Determine the [x, y] coordinate at the center of the cell enclosing the given text.  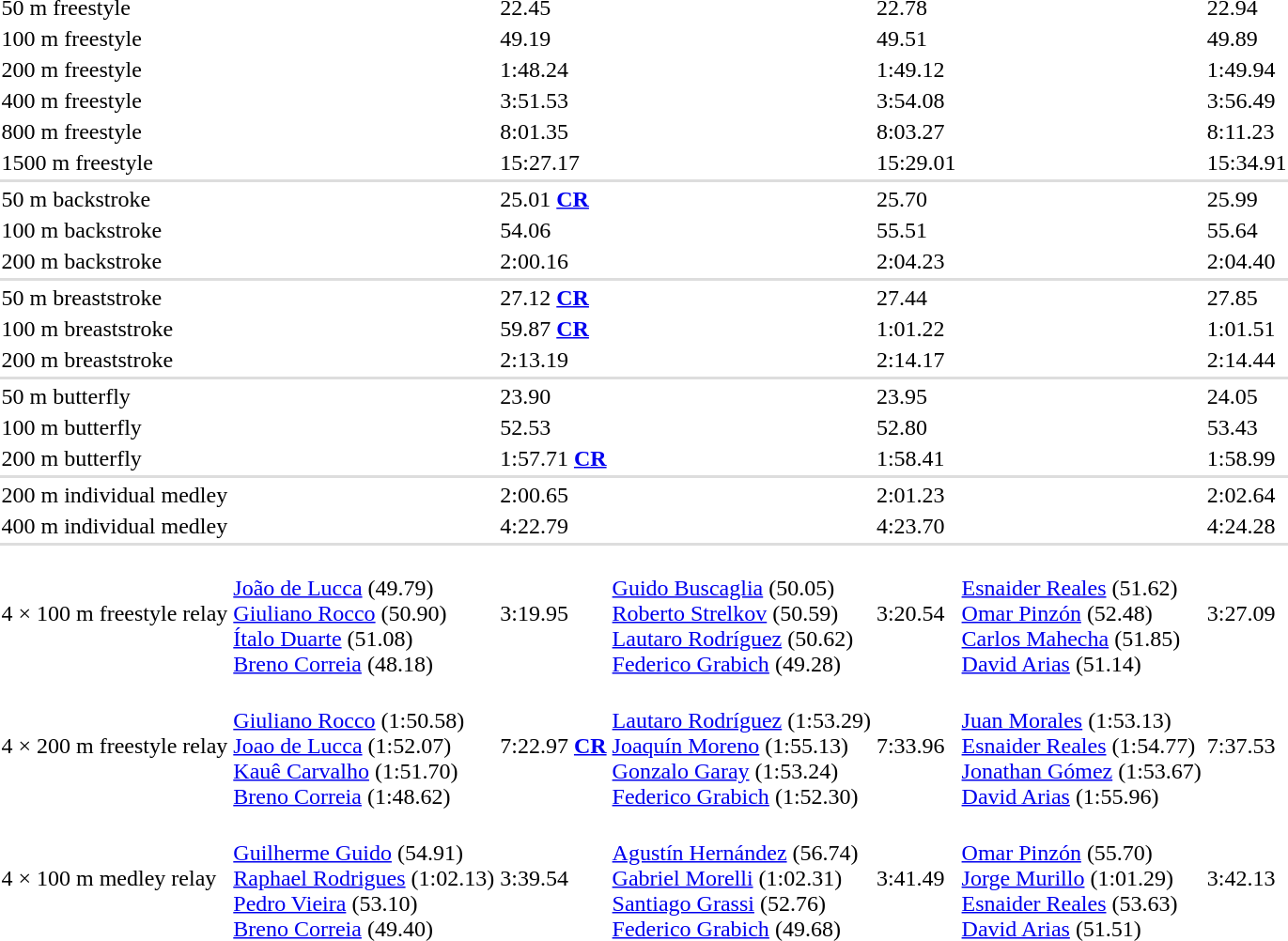
50 m backstroke [115, 199]
1:49.94 [1247, 69]
59.87 CR [553, 329]
3:51.53 [553, 100]
4:22.79 [553, 526]
8:01.35 [553, 131]
200 m freestyle [115, 69]
52.80 [916, 427]
8:11.23 [1247, 131]
25.01 CR [553, 199]
1:48.24 [553, 69]
200 m breaststroke [115, 360]
100 m freestyle [115, 39]
50 m butterfly [115, 396]
4 × 200 m freestyle relay [115, 746]
400 m freestyle [115, 100]
200 m individual medley [115, 495]
1:58.41 [916, 458]
3:20.54 [916, 613]
4 × 100 m freestyle relay [115, 613]
2:01.23 [916, 495]
4:23.70 [916, 526]
100 m breaststroke [115, 329]
23.95 [916, 396]
1:01.22 [916, 329]
200 m backstroke [115, 261]
João de Lucca (49.79)Giuliano Rocco (50.90)Ítalo Duarte (51.08)Breno Correia (48.18) [365, 613]
23.90 [553, 396]
15:29.01 [916, 162]
49.19 [553, 39]
2:02.64 [1247, 495]
49.51 [916, 39]
15:34.91 [1247, 162]
2:14.17 [916, 360]
Lautaro Rodríguez (1:53.29)Joaquín Moreno (1:55.13)Gonzalo Garay (1:53.24)Federico Grabich (1:52.30) [741, 746]
55.51 [916, 230]
3:56.49 [1247, 100]
2:04.40 [1247, 261]
3:19.95 [553, 613]
2:14.44 [1247, 360]
3:54.08 [916, 100]
Guido Buscaglia (50.05)Roberto Strelkov (50.59)Lautaro Rodríguez (50.62)Federico Grabich (49.28) [741, 613]
7:33.96 [916, 746]
27.44 [916, 298]
100 m butterfly [115, 427]
100 m backstroke [115, 230]
7:37.53 [1247, 746]
Giuliano Rocco (1:50.58)Joao de Lucca (1:52.07)Kauê Carvalho (1:51.70)Breno Correia (1:48.62) [365, 746]
1:49.12 [916, 69]
24.05 [1247, 396]
Juan Morales (1:53.13)Esnaider Reales (1:54.77)Jonathan Gómez (1:53.67)David Arias (1:55.96) [1081, 746]
52.53 [553, 427]
1:58.99 [1247, 458]
27.12 CR [553, 298]
1:57.71 CR [553, 458]
49.89 [1247, 39]
7:22.97 CR [553, 746]
15:27.17 [553, 162]
Esnaider Reales (51.62)Omar Pinzón (52.48)Carlos Mahecha (51.85)David Arias (51.14) [1081, 613]
2:13.19 [553, 360]
400 m individual medley [115, 526]
53.43 [1247, 427]
3:27.09 [1247, 613]
50 m breaststroke [115, 298]
1:01.51 [1247, 329]
25.70 [916, 199]
200 m butterfly [115, 458]
4:24.28 [1247, 526]
27.85 [1247, 298]
25.99 [1247, 199]
8:03.27 [916, 131]
800 m freestyle [115, 131]
1500 m freestyle [115, 162]
2:00.65 [553, 495]
2:00.16 [553, 261]
54.06 [553, 230]
55.64 [1247, 230]
2:04.23 [916, 261]
